Output the (x, y) coordinate of the center of the cell containing the given text.  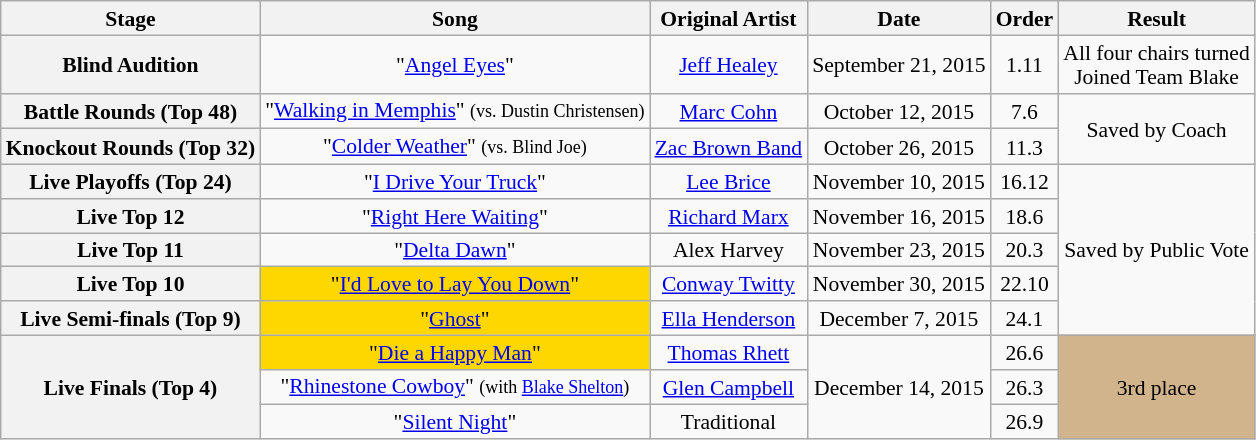
Zac Brown Band (729, 147)
Ella Henderson (729, 318)
Saved by Coach (1156, 128)
Battle Rounds (Top 48) (130, 111)
Traditional (729, 422)
Date (898, 18)
1.11 (1025, 64)
"Colder Weather" (vs. Blind Joe) (454, 147)
Alex Harvey (729, 250)
24.1 (1025, 318)
Jeff Healey (729, 64)
September 21, 2015 (898, 64)
Knockout Rounds (Top 32) (130, 147)
26.6 (1025, 352)
"I'd Love to Lay You Down" (454, 284)
"Right Here Waiting" (454, 216)
November 16, 2015 (898, 216)
Richard Marx (729, 216)
Result (1156, 18)
3rd place (1156, 387)
26.9 (1025, 422)
Lee Brice (729, 182)
26.3 (1025, 387)
December 7, 2015 (898, 318)
7.6 (1025, 111)
Song (454, 18)
Live Playoffs (Top 24) (130, 182)
"Die a Happy Man" (454, 352)
November 10, 2015 (898, 182)
Blind Audition (130, 64)
All four chairs turnedJoined Team Blake (1156, 64)
Live Semi-finals (Top 9) (130, 318)
22.10 (1025, 284)
"Delta Dawn" (454, 250)
Marc Cohn (729, 111)
November 23, 2015 (898, 250)
"Rhinestone Cowboy" (with Blake Shelton) (454, 387)
Order (1025, 18)
11.3 (1025, 147)
Live Top 11 (130, 250)
December 14, 2015 (898, 387)
Thomas Rhett (729, 352)
Live Top 12 (130, 216)
"Angel Eyes" (454, 64)
"I Drive Your Truck" (454, 182)
18.6 (1025, 216)
Original Artist (729, 18)
20.3 (1025, 250)
"Silent Night" (454, 422)
November 30, 2015 (898, 284)
Conway Twitty (729, 284)
"Walking in Memphis" (vs. Dustin Christensen) (454, 111)
Live Finals (Top 4) (130, 387)
October 26, 2015 (898, 147)
Saved by Public Vote (1156, 250)
16.12 (1025, 182)
Live Top 10 (130, 284)
Glen Campbell (729, 387)
Stage (130, 18)
October 12, 2015 (898, 111)
"Ghost" (454, 318)
